Return (x, y) of the center of cell containing provided text 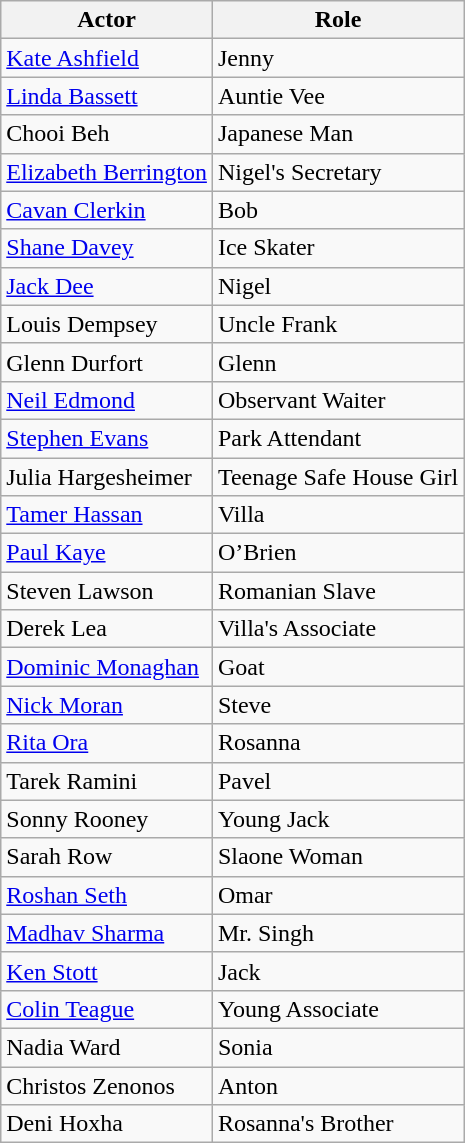
Derek Lea (107, 629)
Young Jack (338, 819)
Sonny Rooney (107, 819)
Slaone Woman (338, 857)
Jack (338, 971)
Glenn (338, 362)
Chooi Beh (107, 134)
Glenn Durfort (107, 362)
Dominic Monaghan (107, 667)
Stephen Evans (107, 438)
Sonia (338, 1047)
Rosanna (338, 743)
O’Brien (338, 553)
Observant Waiter (338, 400)
Jenny (338, 58)
Villa's Associate (338, 629)
Shane Davey (107, 248)
Steven Lawson (107, 591)
Mr. Singh (338, 933)
Young Associate (338, 1009)
Uncle Frank (338, 324)
Omar (338, 895)
Sarah Row (107, 857)
Villa (338, 515)
Park Attendant (338, 438)
Rita Ora (107, 743)
Jack Dee (107, 286)
Colin Teague (107, 1009)
Elizabeth Berrington (107, 172)
Tamer Hassan (107, 515)
Julia Hargesheimer (107, 477)
Nadia Ward (107, 1047)
Madhav Sharma (107, 933)
Nigel's Secretary (338, 172)
Romanian Slave (338, 591)
Role (338, 20)
Deni Hoxha (107, 1124)
Bob (338, 210)
Ice Skater (338, 248)
Goat (338, 667)
Nick Moran (107, 705)
Steve (338, 705)
Linda Bassett (107, 96)
Nigel (338, 286)
Japanese Man (338, 134)
Louis Dempsey (107, 324)
Teenage Safe House Girl (338, 477)
Auntie Vee (338, 96)
Cavan Clerkin (107, 210)
Christos Zenonos (107, 1085)
Rosanna's Brother (338, 1124)
Ken Stott (107, 971)
Paul Kaye (107, 553)
Roshan Seth (107, 895)
Anton (338, 1085)
Kate Ashfield (107, 58)
Actor (107, 20)
Tarek Ramini (107, 781)
Neil Edmond (107, 400)
Pavel (338, 781)
